Output the [x, y] coordinate of the center of the cell containing the given text.  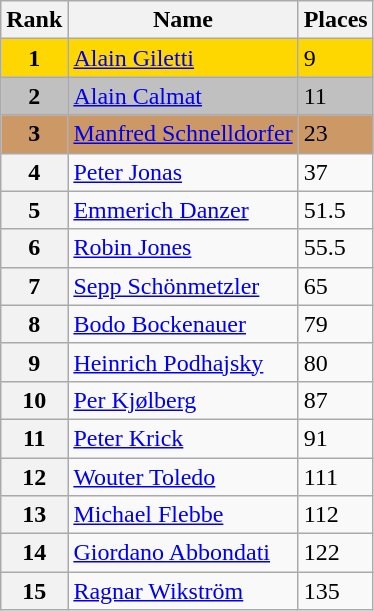
2 [34, 96]
65 [336, 286]
3 [34, 134]
Robin Jones [183, 248]
80 [336, 362]
Heinrich Podhajsky [183, 362]
Giordano Abbondati [183, 553]
14 [34, 553]
51.5 [336, 210]
87 [336, 400]
Per Kjølberg [183, 400]
112 [336, 515]
79 [336, 324]
111 [336, 477]
Name [183, 20]
Ragnar Wikström [183, 591]
10 [34, 400]
Rank [34, 20]
4 [34, 172]
122 [336, 553]
Alain Calmat [183, 96]
6 [34, 248]
91 [336, 438]
Alain Giletti [183, 58]
Manfred Schnelldorfer [183, 134]
Peter Krick [183, 438]
Peter Jonas [183, 172]
Emmerich Danzer [183, 210]
23 [336, 134]
37 [336, 172]
12 [34, 477]
8 [34, 324]
55.5 [336, 248]
7 [34, 286]
5 [34, 210]
13 [34, 515]
1 [34, 58]
Michael Flebbe [183, 515]
15 [34, 591]
Wouter Toledo [183, 477]
Sepp Schönmetzler [183, 286]
135 [336, 591]
Places [336, 20]
Bodo Bockenauer [183, 324]
